Return the [X, Y] coordinate for the center point of the cell that contains the specified text.  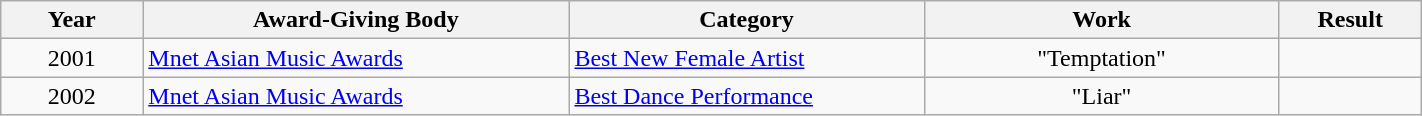
"Temptation" [1102, 58]
Category [746, 20]
2001 [72, 58]
Work [1102, 20]
2002 [72, 96]
Best New Female Artist [746, 58]
Year [72, 20]
"Liar" [1102, 96]
Best Dance Performance [746, 96]
Result [1350, 20]
Award-Giving Body [356, 20]
